Scan for the cell matching the given text and deliver its [x, y] coordinate at center. 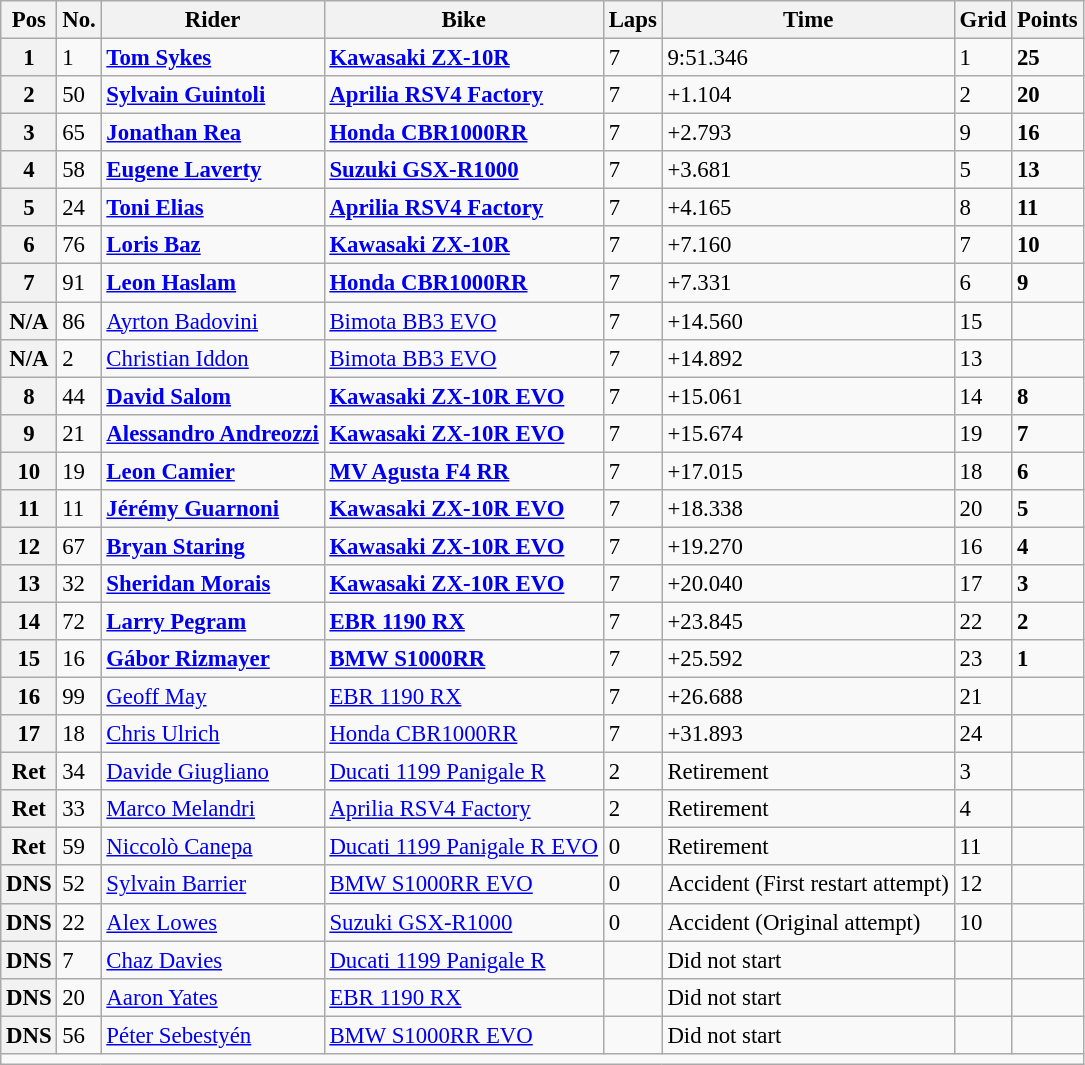
Leon Camier [212, 471]
Laps [632, 20]
Niccolò Canepa [212, 847]
65 [79, 133]
59 [79, 847]
+23.845 [808, 621]
Points [1048, 20]
+20.040 [808, 584]
+7.331 [808, 283]
Sheridan Morais [212, 584]
+14.560 [808, 321]
+31.893 [808, 734]
+3.681 [808, 170]
33 [79, 809]
Rider [212, 20]
+15.674 [808, 433]
91 [79, 283]
Ducati 1199 Panigale R EVO [464, 847]
Sylvain Guintoli [212, 95]
72 [79, 621]
Bike [464, 20]
67 [79, 546]
Davide Giugliano [212, 772]
+19.270 [808, 546]
Jérémy Guarnoni [212, 509]
+26.688 [808, 697]
Aaron Yates [212, 997]
Péter Sebestyén [212, 1035]
Marco Melandri [212, 809]
Grid [982, 20]
Leon Haslam [212, 283]
86 [79, 321]
MV Agusta F4 RR [464, 471]
Chaz Davies [212, 960]
56 [79, 1035]
David Salom [212, 396]
76 [79, 245]
+4.165 [808, 208]
Christian Iddon [212, 358]
+2.793 [808, 133]
99 [79, 697]
Larry Pegram [212, 621]
Bryan Staring [212, 546]
+14.892 [808, 358]
Time [808, 20]
44 [79, 396]
34 [79, 772]
32 [79, 584]
Alex Lowes [212, 922]
BMW S1000RR [464, 659]
23 [982, 659]
Loris Baz [212, 245]
Accident (First restart attempt) [808, 885]
25 [1048, 58]
Sylvain Barrier [212, 885]
+18.338 [808, 509]
No. [79, 20]
Tom Sykes [212, 58]
+17.015 [808, 471]
Pos [29, 20]
Eugene Laverty [212, 170]
Toni Elias [212, 208]
Accident (Original attempt) [808, 922]
+7.160 [808, 245]
58 [79, 170]
52 [79, 885]
Ayrton Badovini [212, 321]
Geoff May [212, 697]
50 [79, 95]
Jonathan Rea [212, 133]
9:51.346 [808, 58]
+25.592 [808, 659]
Chris Ulrich [212, 734]
Gábor Rizmayer [212, 659]
+15.061 [808, 396]
Alessandro Andreozzi [212, 433]
+1.104 [808, 95]
